Identify which cell holds the provided text, then report its (X, Y) central coordinate. 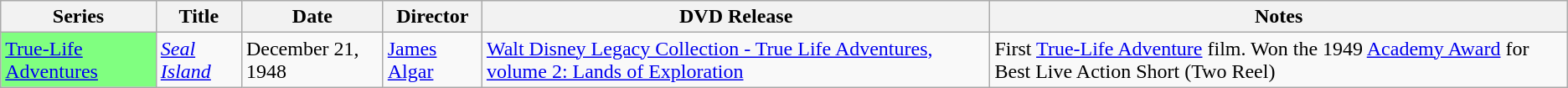
Seal Island (199, 60)
Series (79, 17)
True-Life Adventures (79, 60)
Date (312, 17)
First True-Life Adventure film. Won the 1949 Academy Award for Best Live Action Short (Two Reel) (1278, 60)
DVD Release (735, 17)
December 21, 1948 (312, 60)
Title (199, 17)
Walt Disney Legacy Collection - True Life Adventures, volume 2: Lands of Exploration (735, 60)
Director (432, 17)
James Algar (432, 60)
Notes (1278, 17)
